Pinpoint the cell where the given text exists, returning its [x, y] midpoint coordinate. 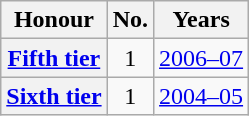
Fifth tier [54, 58]
Sixth tier [54, 96]
2004–05 [202, 96]
2006–07 [202, 58]
No. [130, 20]
Years [202, 20]
Honour [54, 20]
